Find where the given text appears and provide that cell's center as (x, y) coordinate. 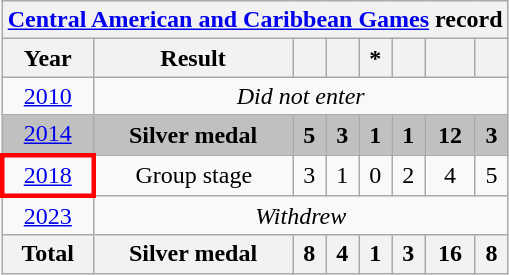
2014 (48, 135)
Central American and Caribbean Games record (255, 20)
2018 (48, 174)
* (376, 58)
12 (450, 135)
2023 (48, 216)
Group stage (193, 174)
0 (376, 174)
2010 (48, 96)
Year (48, 58)
Total (48, 254)
Result (193, 58)
2 (408, 174)
Withdrew (300, 216)
16 (450, 254)
Did not enter (300, 96)
